Return (x, y) of the center of cell containing provided text 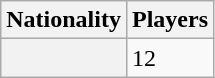
Players (170, 20)
Nationality (64, 20)
12 (170, 58)
